Detect which cell encompasses the target text, then output its (X, Y) center coordinate. 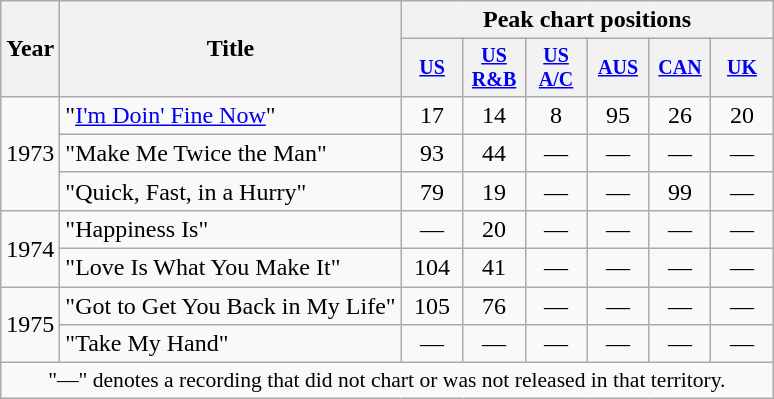
"I'm Doin' Fine Now" (230, 115)
95 (618, 115)
93 (432, 153)
105 (432, 306)
UK (742, 68)
AUS (618, 68)
17 (432, 115)
CAN (680, 68)
76 (494, 306)
"Love Is What You Make It" (230, 268)
8 (556, 115)
"—" denotes a recording that did not chart or was not released in that territory. (387, 381)
41 (494, 268)
1973 (30, 153)
"Make Me Twice the Man" (230, 153)
99 (680, 191)
"Take My Hand" (230, 344)
26 (680, 115)
Title (230, 49)
Year (30, 49)
44 (494, 153)
1975 (30, 325)
79 (432, 191)
USA/C (556, 68)
US (432, 68)
"Quick, Fast, in a Hurry" (230, 191)
1974 (30, 248)
"Got to Get You Back in My Life" (230, 306)
"Happiness Is" (230, 229)
Peak chart positions (587, 20)
104 (432, 268)
19 (494, 191)
USR&B (494, 68)
14 (494, 115)
